Pinpoint the cell where the given text exists, returning its [X, Y] midpoint coordinate. 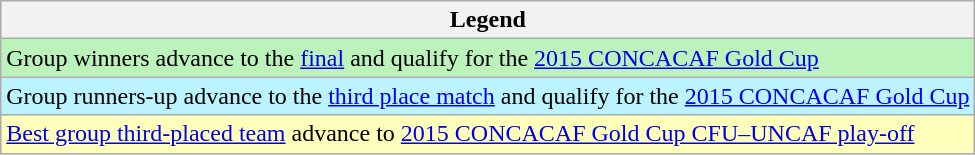
Best group third-placed team advance to 2015 CONCACAF Gold Cup CFU–UNCAF play-off [488, 134]
Group winners advance to the final and qualify for the 2015 CONCACAF Gold Cup [488, 58]
Group runners-up advance to the third place match and qualify for the 2015 CONCACAF Gold Cup [488, 96]
Legend [488, 20]
